For the text-containing cell, return its midpoint in (X, Y) coordinate format. 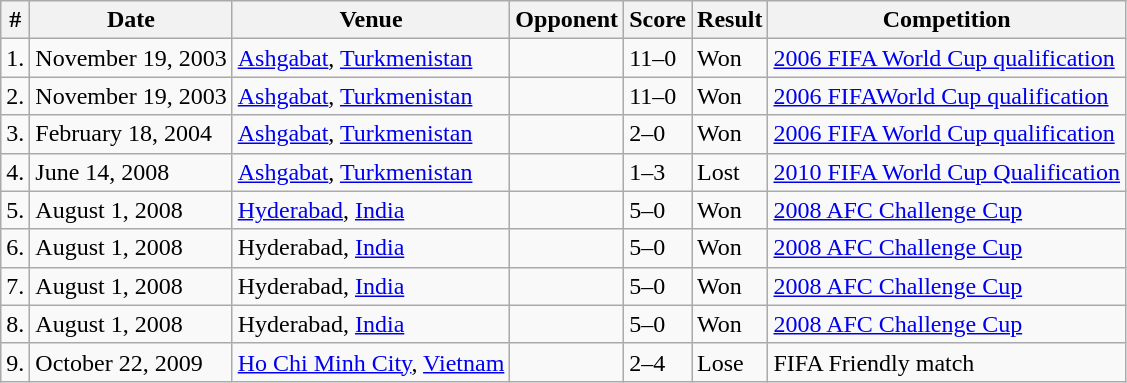
2006 FIFAWorld Cup qualification (947, 96)
June 14, 2008 (131, 172)
October 22, 2009 (131, 362)
5. (16, 210)
FIFA Friendly match (947, 362)
2010 FIFA World Cup Qualification (947, 172)
9. (16, 362)
Score (658, 20)
Result (730, 20)
1–3 (658, 172)
4. (16, 172)
2. (16, 96)
Date (131, 20)
Lose (730, 362)
Competition (947, 20)
1. (16, 58)
7. (16, 286)
2–4 (658, 362)
3. (16, 134)
6. (16, 248)
# (16, 20)
Ho Chi Minh City, Vietnam (371, 362)
Lost (730, 172)
2–0 (658, 134)
8. (16, 324)
Opponent (567, 20)
Venue (371, 20)
February 18, 2004 (131, 134)
